Return (x, y) of the center of cell containing provided text 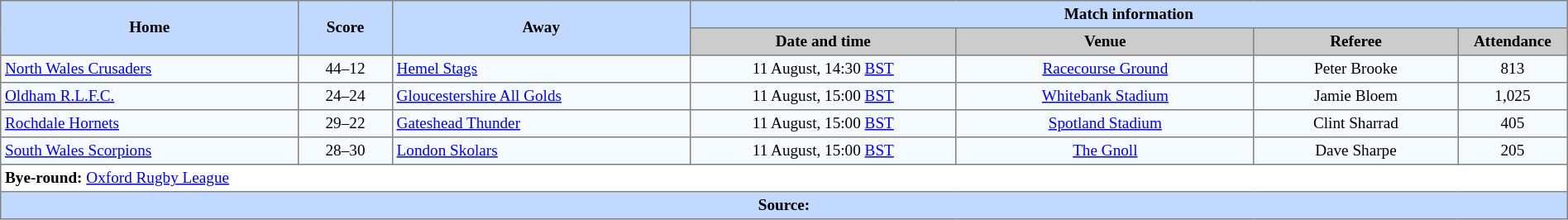
Home (150, 28)
Bye-round: Oxford Rugby League (784, 179)
28–30 (346, 151)
Date and time (823, 41)
Jamie Bloem (1355, 96)
29–22 (346, 124)
813 (1513, 69)
Venue (1105, 41)
44–12 (346, 69)
Attendance (1513, 41)
Away (541, 28)
Hemel Stags (541, 69)
1,025 (1513, 96)
Source: (784, 205)
Oldham R.L.F.C. (150, 96)
Gateshead Thunder (541, 124)
Peter Brooke (1355, 69)
Dave Sharpe (1355, 151)
Referee (1355, 41)
Clint Sharrad (1355, 124)
The Gnoll (1105, 151)
11 August, 14:30 BST (823, 69)
North Wales Crusaders (150, 69)
Gloucestershire All Golds (541, 96)
405 (1513, 124)
Score (346, 28)
South Wales Scorpions (150, 151)
Rochdale Hornets (150, 124)
Racecourse Ground (1105, 69)
Match information (1128, 15)
Whitebank Stadium (1105, 96)
24–24 (346, 96)
205 (1513, 151)
London Skolars (541, 151)
Spotland Stadium (1105, 124)
